Return the [X, Y] coordinate for the center point of the cell that contains the specified text.  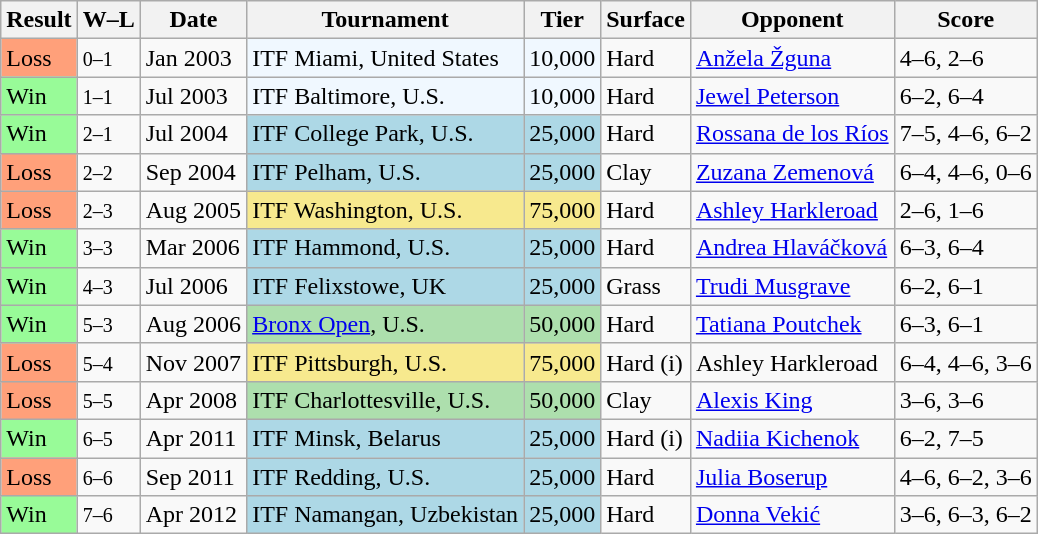
3–3 [108, 248]
Date [193, 20]
7–6 [108, 515]
ITF Redding, U.S. [386, 477]
Trudi Musgrave [792, 286]
ITF College Park, U.S. [386, 134]
Opponent [792, 20]
Tier [562, 20]
4–3 [108, 286]
Andrea Hlaváčková [792, 248]
Donna Vekić [792, 515]
6–2, 7–5 [966, 438]
Tatiana Poutchek [792, 324]
ITF Charlottesville, U.S. [386, 400]
2–2 [108, 172]
3–6, 3–6 [966, 400]
Grass [646, 286]
2–3 [108, 210]
Aug 2006 [193, 324]
Surface [646, 20]
4–6, 2–6 [966, 58]
ITF Washington, U.S. [386, 210]
6–3, 6–1 [966, 324]
ITF Minsk, Belarus [386, 438]
ITF Baltimore, U.S. [386, 96]
ITF Hammond, U.S. [386, 248]
5–3 [108, 324]
2–6, 1–6 [966, 210]
4–6, 6–2, 3–6 [966, 477]
5–5 [108, 400]
Apr 2008 [193, 400]
1–1 [108, 96]
Nadiia Kichenok [792, 438]
6–6 [108, 477]
Score [966, 20]
Sep 2011 [193, 477]
6–4, 4–6, 3–6 [966, 362]
Sep 2004 [193, 172]
6–5 [108, 438]
Apr 2011 [193, 438]
Anžela Žguna [792, 58]
ITF Felixstowe, UK [386, 286]
ITF Pelham, U.S. [386, 172]
Apr 2012 [193, 515]
ITF Miami, United States [386, 58]
Nov 2007 [193, 362]
2–1 [108, 134]
5–4 [108, 362]
Jul 2003 [193, 96]
Result [39, 20]
0–1 [108, 58]
Zuzana Zemenová [792, 172]
W–L [108, 20]
Jul 2006 [193, 286]
6–2, 6–1 [966, 286]
6–2, 6–4 [966, 96]
Mar 2006 [193, 248]
Rossana de los Ríos [792, 134]
Jewel Peterson [792, 96]
Julia Boserup [792, 477]
Bronx Open, U.S. [386, 324]
6–3, 6–4 [966, 248]
7–5, 4–6, 6–2 [966, 134]
ITF Pittsburgh, U.S. [386, 362]
Aug 2005 [193, 210]
Jan 2003 [193, 58]
Alexis King [792, 400]
Jul 2004 [193, 134]
3–6, 6–3, 6–2 [966, 515]
Tournament [386, 20]
ITF Namangan, Uzbekistan [386, 515]
6–4, 4–6, 0–6 [966, 172]
